Provide the [x, y] coordinate of the cell's center where the given text is located.  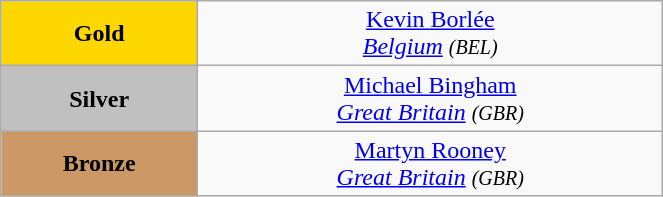
Silver [100, 98]
Gold [100, 34]
Michael BinghamGreat Britain (GBR) [430, 98]
Bronze [100, 164]
Martyn RooneyGreat Britain (GBR) [430, 164]
Kevin BorléeBelgium (BEL) [430, 34]
